Identify which cell holds the provided text, then report its (X, Y) central coordinate. 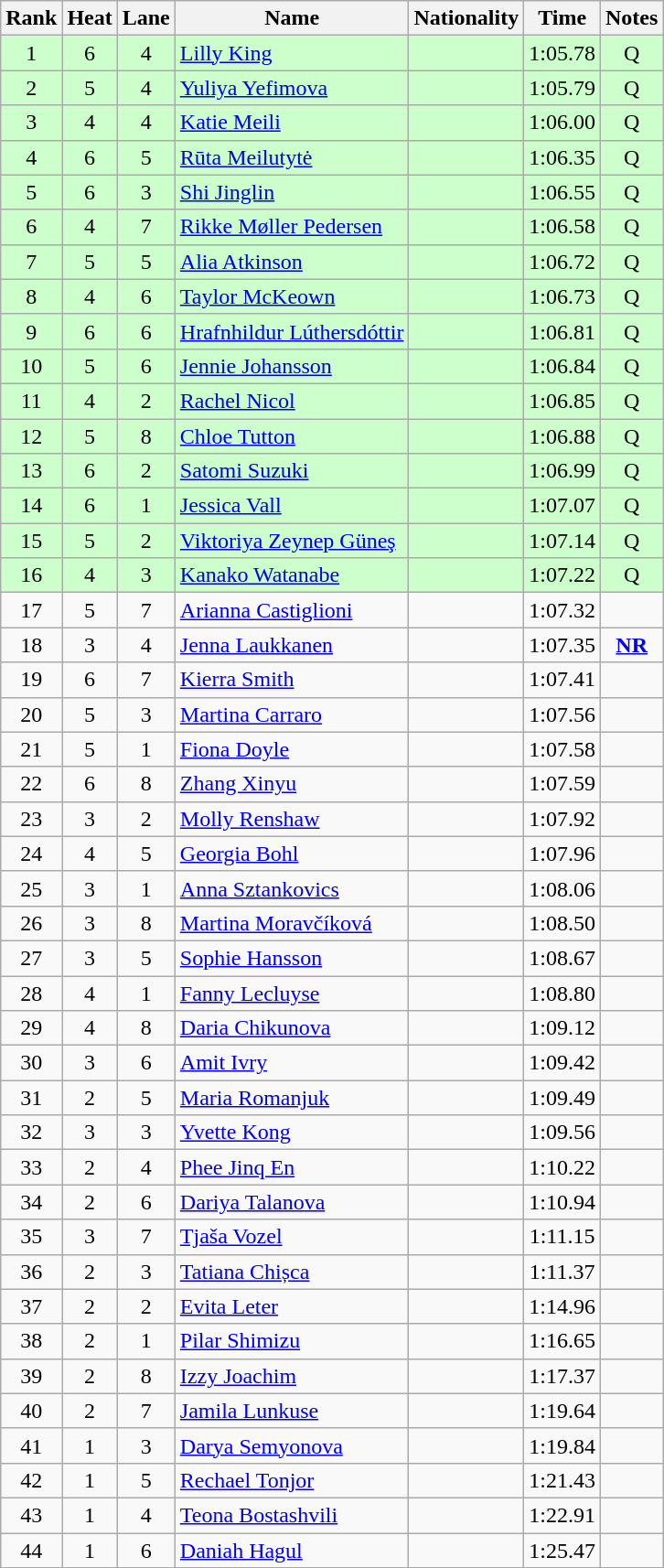
1:16.65 (562, 1341)
Zhang Xinyu (292, 784)
Daniah Hagul (292, 1551)
1:11.15 (562, 1237)
1:07.14 (562, 541)
Sophie Hansson (292, 958)
Fiona Doyle (292, 749)
Martina Carraro (292, 714)
1:09.49 (562, 1098)
Viktoriya Zeynep Güneş (292, 541)
1:07.32 (562, 610)
Lilly King (292, 53)
38 (31, 1341)
25 (31, 888)
1:06.00 (562, 123)
23 (31, 819)
1:14.96 (562, 1306)
39 (31, 1376)
27 (31, 958)
Chloe Tutton (292, 436)
Shi Jinglin (292, 192)
Jessica Vall (292, 506)
Tatiana Chișca (292, 1272)
Dariya Talanova (292, 1202)
Yuliya Yefimova (292, 88)
1:06.84 (562, 366)
12 (31, 436)
1:06.55 (562, 192)
1:10.94 (562, 1202)
1:07.07 (562, 506)
Izzy Joachim (292, 1376)
NR (631, 645)
31 (31, 1098)
1:08.06 (562, 888)
Rank (31, 18)
1:06.58 (562, 227)
1:17.37 (562, 1376)
1:06.99 (562, 471)
Phee Jinq En (292, 1167)
17 (31, 610)
1:07.96 (562, 854)
Kanako Watanabe (292, 575)
36 (31, 1272)
40 (31, 1411)
26 (31, 923)
Rechael Tonjor (292, 1480)
Yvette Kong (292, 1133)
1:07.92 (562, 819)
Rachel Nicol (292, 401)
33 (31, 1167)
29 (31, 1028)
35 (31, 1237)
Rikke Møller Pedersen (292, 227)
Notes (631, 18)
1:19.64 (562, 1411)
44 (31, 1551)
1:07.58 (562, 749)
Evita Leter (292, 1306)
Amit Ivry (292, 1063)
1:08.80 (562, 993)
Jamila Lunkuse (292, 1411)
30 (31, 1063)
Jenna Laukkanen (292, 645)
Katie Meili (292, 123)
1:06.81 (562, 331)
Fanny Lecluyse (292, 993)
1:07.59 (562, 784)
1:07.41 (562, 680)
20 (31, 714)
Maria Romanjuk (292, 1098)
Nationality (466, 18)
16 (31, 575)
15 (31, 541)
1:09.42 (562, 1063)
Kierra Smith (292, 680)
43 (31, 1515)
32 (31, 1133)
18 (31, 645)
1:08.50 (562, 923)
22 (31, 784)
1:06.88 (562, 436)
1:07.35 (562, 645)
11 (31, 401)
Satomi Suzuki (292, 471)
Georgia Bohl (292, 854)
1:11.37 (562, 1272)
1:06.35 (562, 157)
Rūta Meilutytė (292, 157)
9 (31, 331)
1:06.85 (562, 401)
10 (31, 366)
Jennie Johansson (292, 366)
Taylor McKeown (292, 296)
21 (31, 749)
Pilar Shimizu (292, 1341)
Anna Sztankovics (292, 888)
Tjaša Vozel (292, 1237)
14 (31, 506)
28 (31, 993)
1:22.91 (562, 1515)
1:21.43 (562, 1480)
Name (292, 18)
Martina Moravčíková (292, 923)
Teona Bostashvili (292, 1515)
42 (31, 1480)
Heat (90, 18)
19 (31, 680)
1:08.67 (562, 958)
1:10.22 (562, 1167)
Arianna Castiglioni (292, 610)
Hrafnhildur Lúthersdóttir (292, 331)
1:05.79 (562, 88)
1:06.73 (562, 296)
13 (31, 471)
1:09.56 (562, 1133)
Time (562, 18)
1:25.47 (562, 1551)
41 (31, 1445)
1:19.84 (562, 1445)
1:09.12 (562, 1028)
34 (31, 1202)
Molly Renshaw (292, 819)
37 (31, 1306)
24 (31, 854)
Darya Semyonova (292, 1445)
Alia Atkinson (292, 262)
1:07.56 (562, 714)
1:06.72 (562, 262)
Lane (146, 18)
1:05.78 (562, 53)
Daria Chikunova (292, 1028)
1:07.22 (562, 575)
